Search for the cell housing the specified text and yield its [X, Y] center coordinate. 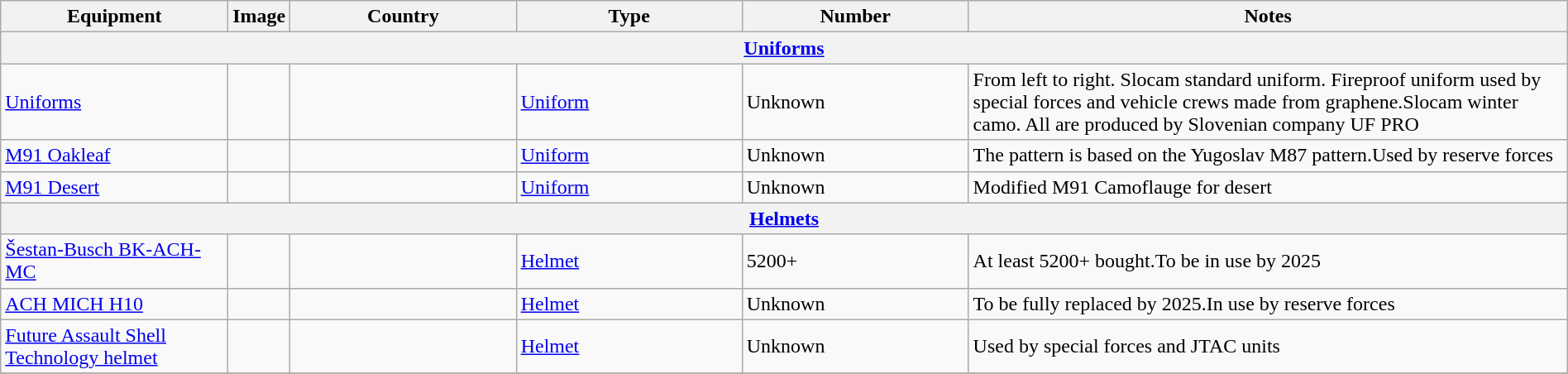
Šestan-Busch BK-ACH-MC [114, 261]
The pattern is based on the Yugoslav M87 pattern.Used by reserve forces [1268, 156]
5200+ [855, 261]
To be fully replaced by 2025.In use by reserve forces [1268, 304]
M91 Desert [114, 187]
Future Assault Shell Technology helmet [114, 346]
Number [855, 17]
M91 Oakleaf [114, 156]
Helmets [784, 218]
Image [260, 17]
At least 5200+ bought.To be in use by 2025 [1268, 261]
Modified M91 Camoflauge for desert [1268, 187]
ACH MICH H10 [114, 304]
Country [404, 17]
Equipment [114, 17]
Used by special forces and JTAC units [1268, 346]
Notes [1268, 17]
Type [629, 17]
